Scan for the cell matching the given text and deliver its (X, Y) coordinate at center. 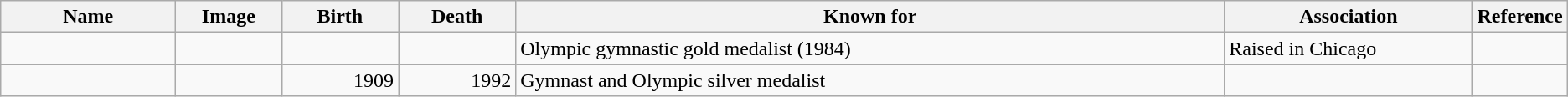
Known for (870, 17)
Name (89, 17)
Gymnast and Olympic silver medalist (870, 80)
Reference (1519, 17)
Raised in Chicago (1349, 48)
Olympic gymnastic gold medalist (1984) (870, 48)
1992 (457, 80)
Association (1349, 17)
Image (229, 17)
1909 (340, 80)
Death (457, 17)
Birth (340, 17)
